Find where the given text appears and provide that cell's center as (X, Y) coordinate. 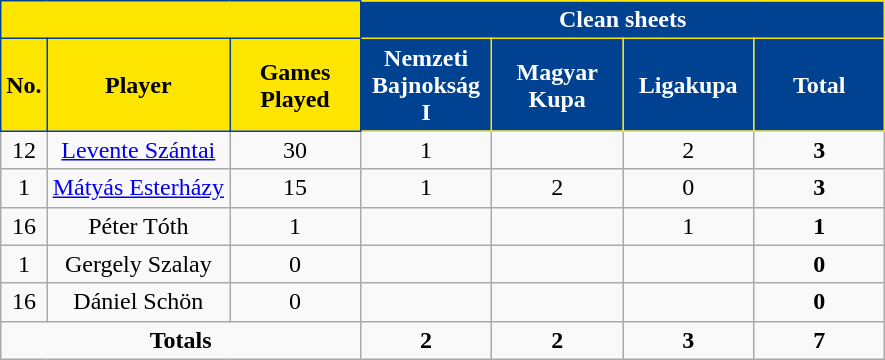
No. (24, 85)
Total (820, 85)
Games Played (296, 85)
Player (138, 85)
Mátyás Esterházy (138, 188)
Totals (181, 340)
Nemzeti Bajnokság I (426, 85)
Péter Tóth (138, 226)
Magyar Kupa (558, 85)
15 (296, 188)
Gergely Szalay (138, 264)
7 (820, 340)
12 (24, 150)
Levente Szántai (138, 150)
Clean sheets (623, 20)
30 (296, 150)
Dániel Schön (138, 302)
Ligakupa (688, 85)
